Return (X, Y) of the center of cell containing provided text 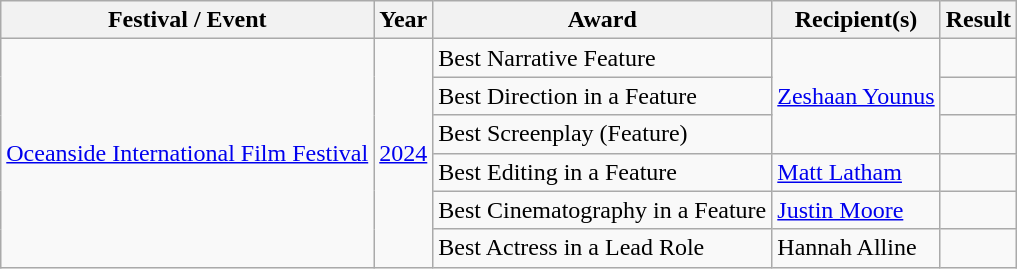
Best Narrative Feature (602, 58)
Recipient(s) (856, 20)
Result (978, 20)
Best Editing in a Feature (602, 172)
Best Cinematography in a Feature (602, 210)
Zeshaan Younus (856, 96)
Year (404, 20)
Best Actress in a Lead Role (602, 248)
Oceanside International Film Festival (188, 153)
Award (602, 20)
Best Direction in a Feature (602, 96)
Justin Moore (856, 210)
Best Screenplay (Feature) (602, 134)
Festival / Event (188, 20)
2024 (404, 153)
Matt Latham (856, 172)
Hannah Alline (856, 248)
